Capture the cell that displays the provided text and extract its (x, y) central coordinate. 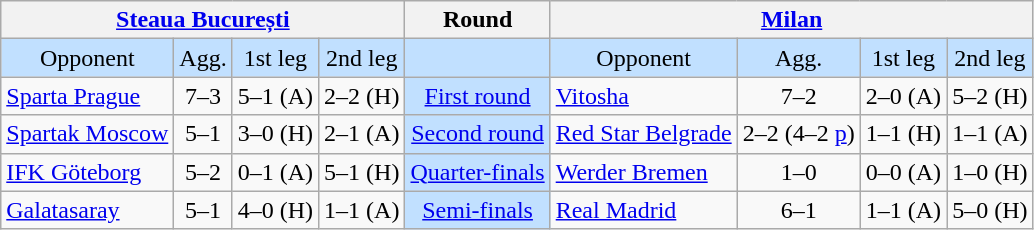
0–0 (A) (903, 172)
2–2 (4–2 p) (798, 134)
Real Madrid (644, 210)
Red Star Belgrade (644, 134)
2–0 (A) (903, 96)
Werder Bremen (644, 172)
5–2 (203, 172)
Galatasaray (88, 210)
First round (478, 96)
3–0 (H) (275, 134)
Milan (792, 20)
IFK Göteborg (88, 172)
2–2 (H) (362, 96)
Spartak Moscow (88, 134)
Semi-finals (478, 210)
0–1 (A) (275, 172)
1–0 (H) (990, 172)
5–0 (H) (990, 210)
1–0 (798, 172)
Round (478, 20)
5–2 (H) (990, 96)
4–0 (H) (275, 210)
5–1 (A) (275, 96)
2–1 (A) (362, 134)
Sparta Prague (88, 96)
Second round (478, 134)
Quarter-finals (478, 172)
Steaua București (203, 20)
6–1 (798, 210)
5–1 (H) (362, 172)
7–3 (203, 96)
Vitosha (644, 96)
1–1 (H) (903, 134)
7–2 (798, 96)
